Return [X, Y] of the center of cell containing provided text 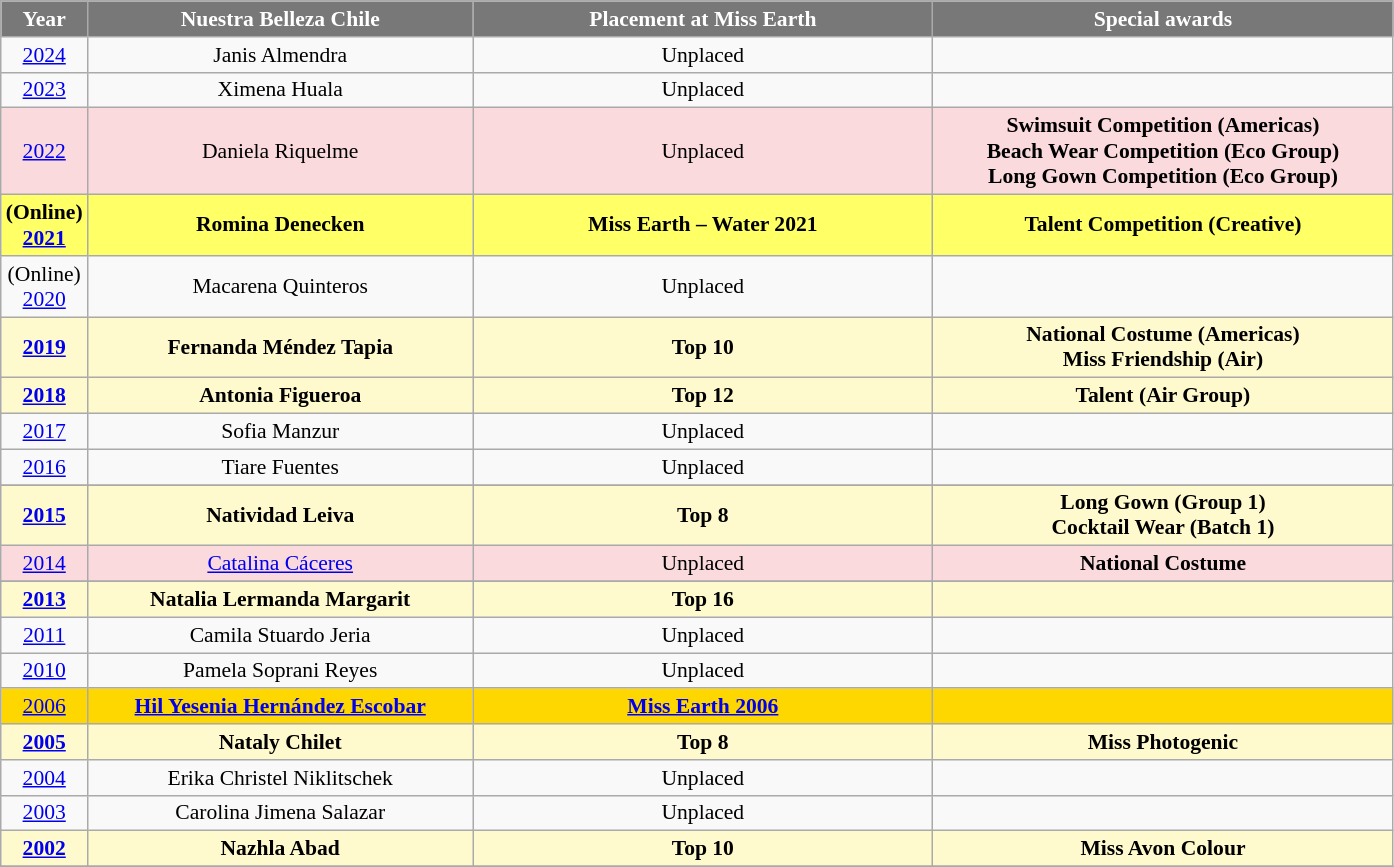
Miss Avon Colour [1163, 849]
Carolina Jimena Salazar [280, 813]
Ximena Huala [280, 90]
Pamela Soprani Reyes [280, 671]
Romina Denecken [280, 226]
(Online) 2021 [44, 226]
Nataly Chilet [280, 742]
2003 [44, 813]
Year [44, 19]
2013 [44, 600]
2016 [44, 467]
Janis Almendra [280, 55]
Tiare Fuentes [280, 467]
2024 [44, 55]
(Online) 2020 [44, 286]
2022 [44, 152]
Miss Photogenic [1163, 742]
Nuestra Belleza Chile [280, 19]
Macarena Quinteros [280, 286]
2006 [44, 707]
Erika Christel Niklitschek [280, 778]
2017 [44, 432]
Top 16 [703, 600]
Natividad Leiva [280, 516]
Talent (Air Group) [1163, 396]
2010 [44, 671]
Top 12 [703, 396]
2002 [44, 849]
2011 [44, 635]
Talent Competition (Creative) [1163, 226]
Placement at Miss Earth [703, 19]
Swimsuit Competition (Americas) Beach Wear Competition (Eco Group) Long Gown Competition (Eco Group) [1163, 152]
Special awards [1163, 19]
2015 [44, 516]
2005 [44, 742]
Antonia Figueroa [280, 396]
Long Gown (Group 1) Cocktail Wear (Batch 1) [1163, 516]
Daniela Riquelme [280, 152]
2018 [44, 396]
Nazhla Abad [280, 849]
National Costume [1163, 564]
Miss Earth 2006 [703, 707]
Hil Yesenia Hernández Escobar [280, 707]
Sofia Manzur [280, 432]
Camila Stuardo Jeria [280, 635]
2023 [44, 90]
Catalina Cáceres [280, 564]
National Costume (Americas) Miss Friendship (Air) [1163, 348]
2019 [44, 348]
Natalia Lermanda Margarit [280, 600]
2004 [44, 778]
Miss Earth – Water 2021 [703, 226]
Fernanda Méndez Tapia [280, 348]
2014 [44, 564]
